Output the (x, y) coordinate of the center of the cell containing the given text.  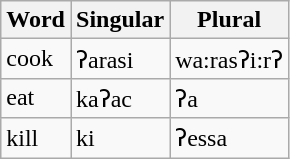
kill (36, 138)
eat (36, 98)
Word (36, 20)
cook (36, 59)
ʔa (230, 98)
ki (120, 138)
Singular (120, 20)
ʔarasi (120, 59)
Plural (230, 20)
ʔessa (230, 138)
wa:rasʔi:rʔ (230, 59)
kaʔac (120, 98)
